Scan for the cell matching the given text and deliver its (X, Y) coordinate at center. 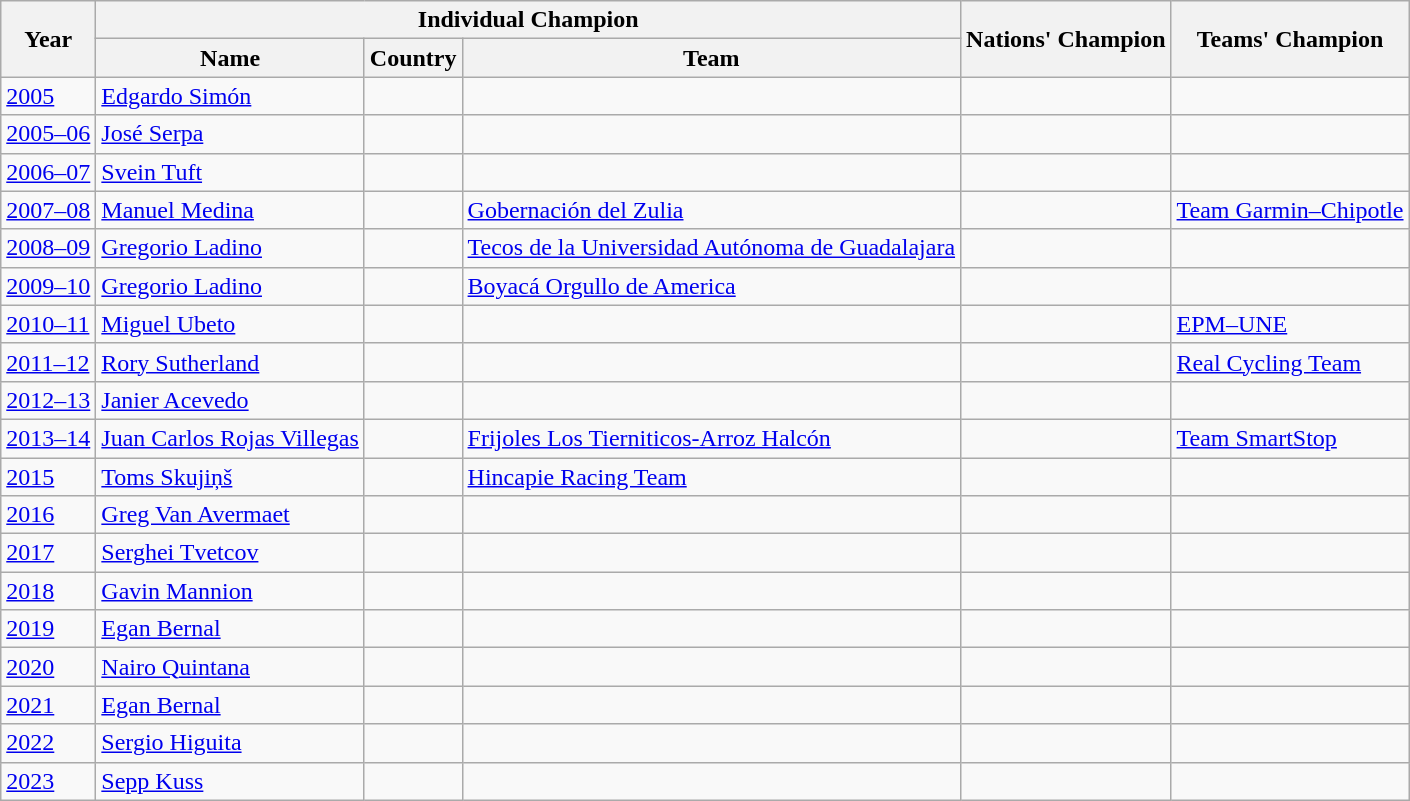
Sepp Kuss (230, 781)
Serghei Tvetcov (230, 553)
2016 (48, 515)
2022 (48, 743)
Team Garmin–Chipotle (1290, 210)
2012–13 (48, 400)
2020 (48, 667)
Rory Sutherland (230, 362)
Edgardo Simón (230, 96)
2017 (48, 553)
2023 (48, 781)
2013–14 (48, 438)
Janier Acevedo (230, 400)
Manuel Medina (230, 210)
2010–11 (48, 324)
2018 (48, 591)
Gavin Mannion (230, 591)
Individual Champion (528, 20)
Miguel Ubeto (230, 324)
Nairo Quintana (230, 667)
Gobernación del Zulia (712, 210)
2005 (48, 96)
Greg Van Avermaet (230, 515)
Team (712, 58)
Juan Carlos Rojas Villegas (230, 438)
Name (230, 58)
Tecos de la Universidad Autónoma de Guadalajara (712, 248)
Toms Skujiņš (230, 477)
Country (413, 58)
Svein Tuft (230, 172)
Boyacá Orgullo de America (712, 286)
Sergio Higuita (230, 743)
2005–06 (48, 134)
Hincapie Racing Team (712, 477)
EPM–UNE (1290, 324)
Team SmartStop (1290, 438)
Teams' Champion (1290, 39)
2008–09 (48, 248)
2009–10 (48, 286)
Nations' Champion (1066, 39)
2019 (48, 629)
Year (48, 39)
2015 (48, 477)
José Serpa (230, 134)
2006–07 (48, 172)
2021 (48, 705)
Frijoles Los Tierniticos-Arroz Halcón (712, 438)
Real Cycling Team (1290, 362)
2011–12 (48, 362)
2007–08 (48, 210)
